Identify which cell holds the provided text, then report its (X, Y) central coordinate. 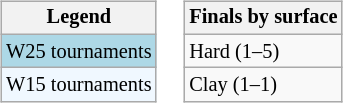
Hard (1–5) (263, 51)
W15 tournaments (78, 85)
Clay (1–1) (263, 85)
Finals by surface (263, 18)
Legend (78, 18)
W25 tournaments (78, 51)
